Find where the given text appears and provide that cell's center as [X, Y] coordinate. 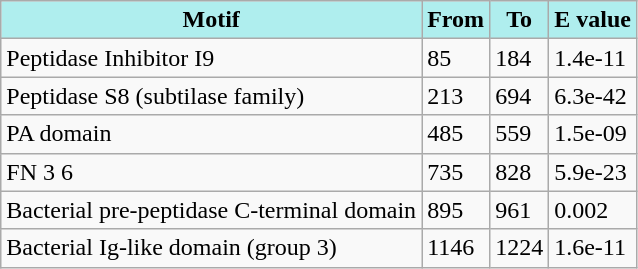
0.002 [593, 210]
85 [456, 58]
1224 [520, 248]
1.5e-09 [593, 134]
828 [520, 172]
895 [456, 210]
1.4e-11 [593, 58]
To [520, 20]
184 [520, 58]
FN 3 6 [212, 172]
Bacterial Ig-like domain (group 3) [212, 248]
From [456, 20]
559 [520, 134]
1146 [456, 248]
213 [456, 96]
694 [520, 96]
Peptidase S8 (subtilase family) [212, 96]
Bacterial pre-peptidase C-terminal domain [212, 210]
E value [593, 20]
1.6e-11 [593, 248]
5.9e-23 [593, 172]
961 [520, 210]
Motif [212, 20]
735 [456, 172]
PA domain [212, 134]
485 [456, 134]
6.3e-42 [593, 96]
Peptidase Inhibitor I9 [212, 58]
